Detect which cell encompasses the target text, then output its (x, y) center coordinate. 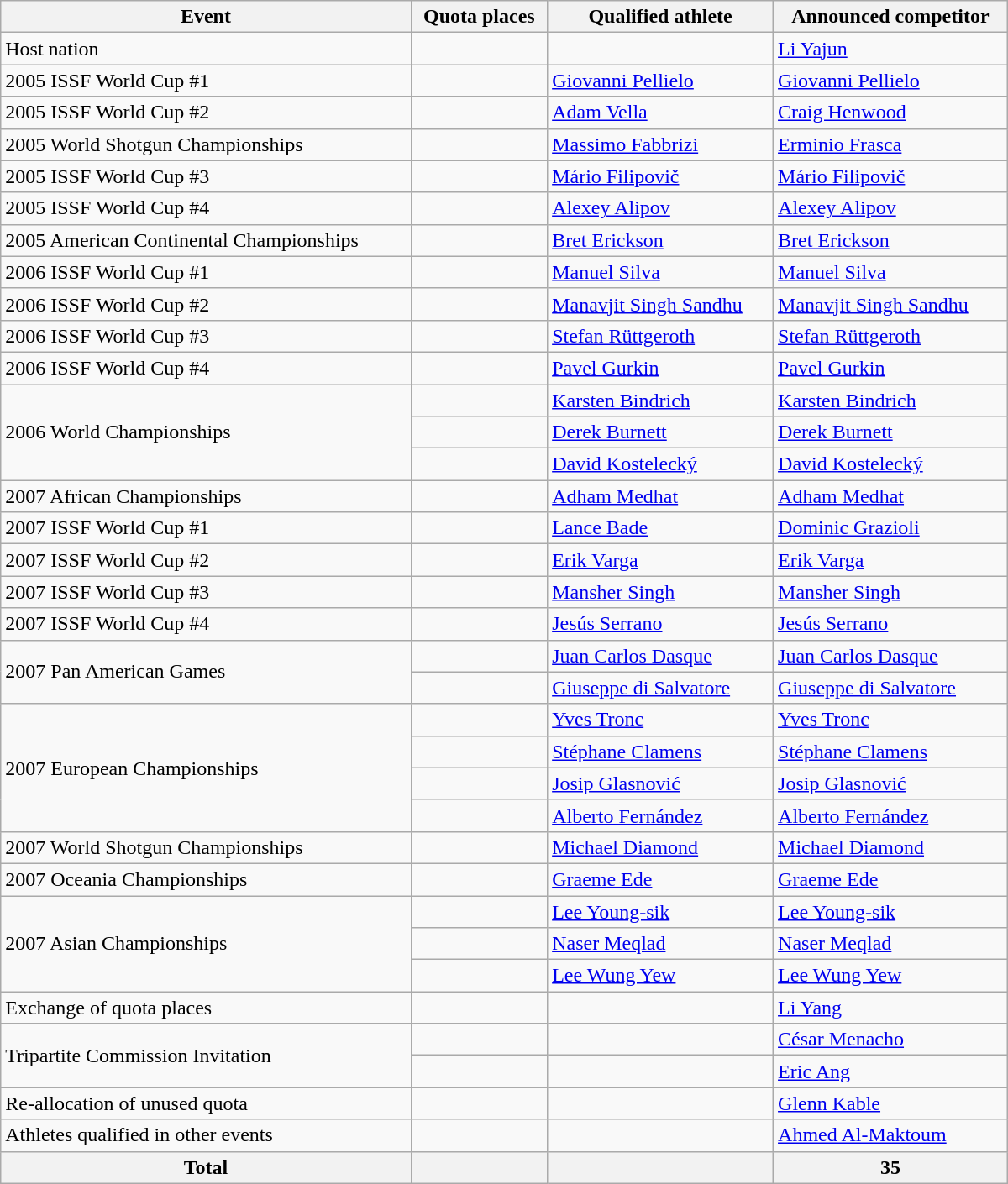
2007 ISSF World Cup #4 (206, 624)
Li Yang (890, 1008)
Re-allocation of unused quota (206, 1103)
2007 ISSF World Cup #1 (206, 528)
2005 ISSF World Cup #1 (206, 81)
Massimo Fabbrizi (660, 144)
2007 European Championships (206, 768)
2006 ISSF World Cup #2 (206, 304)
Erminio Frasca (890, 144)
Athletes qualified in other events (206, 1135)
Adam Vella (660, 113)
2007 African Championships (206, 496)
2007 World Shotgun Championships (206, 847)
Host nation (206, 49)
2006 ISSF World Cup #4 (206, 368)
César Menacho (890, 1040)
Tripartite Commission Invitation (206, 1056)
2005 ISSF World Cup #3 (206, 176)
2006 ISSF World Cup #1 (206, 272)
2005 World Shotgun Championships (206, 144)
Eric Ang (890, 1071)
2006 ISSF World Cup #3 (206, 336)
2006 World Championships (206, 432)
2005 ISSF World Cup #2 (206, 113)
2005 American Continental Championships (206, 240)
Event (206, 17)
Li Yajun (890, 49)
2007 ISSF World Cup #3 (206, 592)
Ahmed Al-Maktoum (890, 1135)
2005 ISSF World Cup #4 (206, 208)
Announced competitor (890, 17)
35 (890, 1167)
Quota places (479, 17)
2007 Oceania Championships (206, 879)
2007 Pan American Games (206, 672)
Dominic Grazioli (890, 528)
2007 ISSF World Cup #2 (206, 560)
Exchange of quota places (206, 1008)
2007 Asian Championships (206, 943)
Craig Henwood (890, 113)
Lance Bade (660, 528)
Total (206, 1167)
Qualified athlete (660, 17)
Glenn Kable (890, 1103)
